Return (X, Y) of the center of cell containing provided text 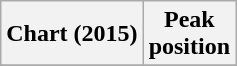
Peakposition (189, 34)
Chart (2015) (72, 34)
